Identify which cell holds the provided text, then report its (X, Y) central coordinate. 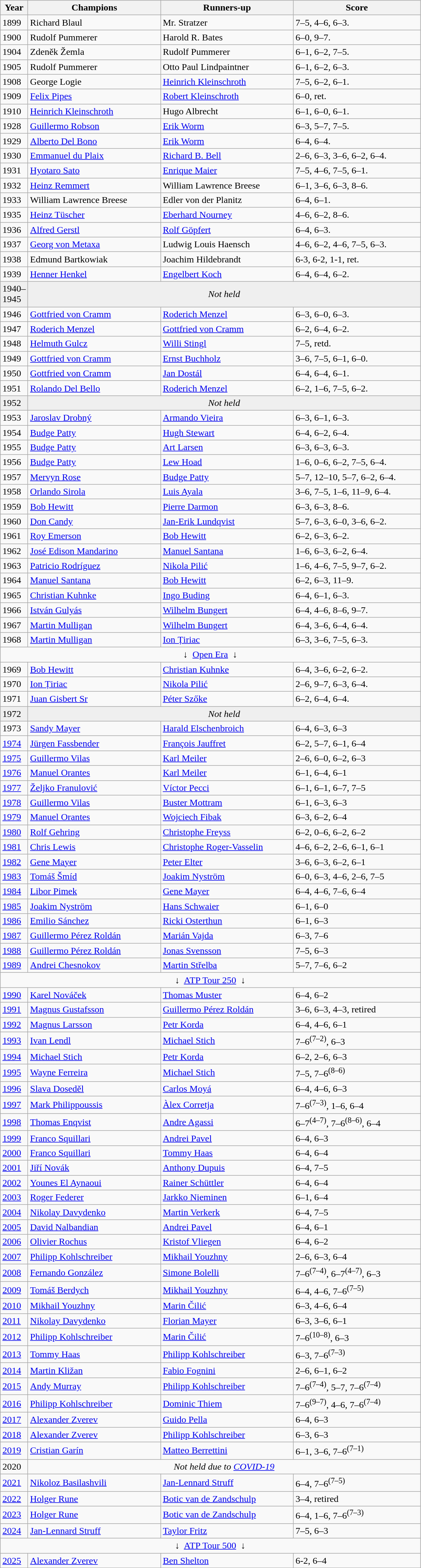
1997 (14, 1105)
Andy Murray (94, 1386)
Engelbert Koch (227, 274)
6–2, 6–3, 6–2. (357, 536)
4–6, 6–2, 8–6. (357, 215)
2012 (14, 1337)
Eberhard Nourney (227, 215)
1966 (14, 610)
Jaroslav Drobný (94, 418)
Ingo Buding (227, 595)
5–7, 6–3, 6–0, 3–6, 6–2. (357, 521)
2005 (14, 1227)
6–2, 6–3, 11–9. (357, 580)
3–6, 6–3, 6–2, 6–1 (357, 862)
1999 (14, 1138)
6–0, 9–7. (357, 37)
Libor Pimek (94, 891)
1993 (14, 1040)
1985 (14, 906)
1984 (14, 891)
2015 (14, 1386)
Lew Hoad (227, 462)
2011 (14, 1321)
Edler von der Planitz (227, 200)
Karel Nováček (94, 995)
6–4, 3–6, 6–2, 6–2. (357, 669)
2–6, 6–3, 6–4 (357, 1257)
Patricio Rodríguez (94, 566)
Helmuth Gulcz (94, 344)
Jonas Svensson (227, 951)
6–3, 5–7, 7–5. (357, 126)
Jiří Novák (94, 1168)
Wojciech Fibak (227, 817)
6-3, 6-2, 1-1, ret. (357, 259)
2023 (14, 1515)
1980 (14, 832)
6–4, 4–6, 7–6(7–5) (357, 1290)
1994 (14, 1057)
1–6, 6–3, 6–2, 6–4. (357, 551)
1978 (14, 802)
6–4, 6–1 (357, 1227)
Florian Mayer (227, 1321)
David Nalbandian (94, 1227)
Àlex Corretja (227, 1105)
2024 (14, 1531)
6–3, 6–3, 8–6. (357, 507)
Magnus Gustafsson (94, 1010)
George Logie (94, 82)
7–5, 6–2, 6–1. (357, 82)
7–5, 4–6, 6–3. (357, 23)
Harold R. Bates (227, 37)
Pierre Darmon (227, 507)
2001 (14, 1168)
Martin Kližan (94, 1370)
1974 (14, 743)
1995 (14, 1073)
6–1, 6–0 (357, 906)
2019 (14, 1451)
1951 (14, 388)
6–4, 4–6, 6–1 (357, 1024)
6–4, 4–6, 7–6, 6–4 (357, 891)
1990 (14, 995)
Jan-Erik Lundqvist (227, 521)
Runners-up (227, 8)
6–4, 3–6, 6–4, 6–4. (357, 625)
Henner Henkel (94, 274)
1992 (14, 1024)
Andre Agassi (227, 1122)
1989 (14, 965)
Wayne Ferreira (94, 1073)
1928 (14, 126)
1991 (14, 1010)
Willi Stingl (227, 344)
7–5, 4–6, 7–5, 6–1. (357, 170)
4–6, 6–2, 4–6, 7–5, 6–3. (357, 245)
1996 (14, 1089)
6–3, 3–6, 7–5, 6–3. (357, 640)
Olivier Rochus (94, 1242)
Robert Kleinschroth (227, 96)
7–6(7–4), 5–7, 7–6(7–4) (357, 1386)
6–2, 6–4, 6–4. (357, 699)
2020 (14, 1467)
Don Candy (94, 521)
Christophe Roger-Vasselin (227, 847)
7–5, retd. (357, 344)
2003 (14, 1197)
Tomáš Šmíd (94, 876)
Thomas Enqvist (94, 1122)
6–7(4–7), 7–6(8–6), 6–4 (357, 1122)
Rainer Schüttler (227, 1183)
1961 (14, 536)
1952 (14, 403)
2–6, 9–7, 6–3, 6–4. (357, 684)
Nikoloz Basilashvili (94, 1483)
1953 (14, 418)
Ernst Buchholz (227, 358)
Hyotaro Sato (94, 170)
3–4, retired (357, 1499)
Richard Blaul (94, 23)
1930 (14, 156)
Fabio Fognini (227, 1370)
1988 (14, 951)
↓ Open Era ↓ (210, 654)
1968 (14, 640)
Thomas Muster (227, 995)
Hugh Stewart (227, 433)
Slava Doseděl (94, 1089)
2006 (14, 1242)
István Gulyás (94, 610)
5–7, 12–10, 5–7, 6–2, 6–4. (357, 477)
Jan Dostál (227, 373)
Luis Ayala (227, 492)
Mr. Stratzer (227, 23)
1899 (14, 23)
2017 (14, 1419)
7–6(9–7), 4–6, 7–6(7–4) (357, 1404)
Zdeněk Žemla (94, 52)
Emilio Sánchez (94, 921)
6–1, 6–3, 6–3 (357, 802)
1931 (14, 170)
Peter Elter (227, 862)
Younes El Aynaoui (94, 1183)
2014 (14, 1370)
Ludwig Louis Haensch (227, 245)
6–0, ret. (357, 96)
6–1, 6–3 (357, 921)
6–2, 0–6, 6–2, 6–2 (357, 832)
1956 (14, 462)
6–3, 6–0, 6–3. (357, 314)
Kristof Vliegen (227, 1242)
2007 (14, 1257)
Simone Bolelli (227, 1273)
Ivan Lendl (94, 1040)
1950 (14, 373)
Ben Shelton (227, 1561)
1954 (14, 433)
Orlando Sirola (94, 492)
6–1, 3–6, 6–3, 8–6. (357, 185)
6–1, 6–0, 6–1. (357, 111)
6–4, 4–6, 8–6, 9–7. (357, 610)
2–6, 6–3, 3–6, 6–2, 6–4. (357, 156)
1981 (14, 847)
6–2, 2–6, 6–3 (357, 1057)
Guido Pella (227, 1419)
6–1, 6–1, 6–7, 7–5 (357, 788)
2009 (14, 1290)
1–6, 0–6, 6–2, 7–5, 6–4. (357, 462)
Champions (94, 8)
6–3, 6–1, 6–3. (357, 418)
6–3, 6–3, 6–3. (357, 448)
2002 (14, 1183)
1983 (14, 876)
1929 (14, 141)
Not held due to COVID-19 (224, 1467)
1940–1945 (14, 294)
1948 (14, 344)
1–6, 4–6, 7–5, 9–7, 6–2. (357, 566)
2–6, 6–1, 6–2 (357, 1370)
1967 (14, 625)
1935 (14, 215)
Jarkko Nieminen (227, 1197)
1975 (14, 758)
Roger Federer (94, 1197)
6–4, 6–1. (357, 200)
1965 (14, 595)
1963 (14, 566)
1949 (14, 358)
1971 (14, 699)
6–4, 1–6, 7–6(7–3) (357, 1515)
1910 (14, 111)
Heinz Tüscher (94, 215)
6–4, 6–4, 6–2. (357, 274)
Art Larsen (227, 448)
6–1, 6–4 (357, 1197)
Željko Franulović (94, 788)
Roy Emerson (94, 536)
1908 (14, 82)
7–6(7–4), 6–7(4–7), 6–3 (357, 1273)
Edmund Bartkowiak (94, 259)
7–6(10–8), 6–3 (357, 1337)
5–7, 7–6, 6–2 (357, 965)
1959 (14, 507)
6–4, 6–3, 6–3 (357, 729)
Víctor Pecci (227, 788)
1964 (14, 580)
Enrique Maier (227, 170)
6–4, 6–4, 6–1. (357, 373)
1972 (14, 714)
1986 (14, 921)
Mervyn Rose (94, 477)
Felix Pipes (94, 96)
Hans Schwaier (227, 906)
6–1, 6–4, 6–1 (357, 773)
Dominic Thiem (227, 1404)
1982 (14, 862)
Ricki Osterthun (227, 921)
1960 (14, 521)
Sandy Mayer (94, 729)
1933 (14, 200)
1976 (14, 773)
3–6, 7–5, 1–6, 11–9, 6–4. (357, 492)
Armando Vieira (227, 418)
1938 (14, 259)
Alfred Gerstl (94, 230)
1958 (14, 492)
José Edison Mandarino (94, 551)
Georg von Metaxa (94, 245)
6–1, 6–2, 7–5. (357, 52)
1977 (14, 788)
6–2, 6–4, 6–2. (357, 329)
Otto Paul Lindpaintner (227, 67)
6-2, 6–4 (357, 1561)
Emmanuel du Plaix (94, 156)
Joachim Hildebrandt (227, 259)
Guillermo Robson (94, 126)
7–5, 7–6(8–6) (357, 1073)
Heinz Remmert (94, 185)
1932 (14, 185)
6–4, 6–2, 6–4. (357, 433)
1987 (14, 936)
7–6(7–2), 6–3 (357, 1040)
4–6, 6–2, 2–6, 6–1, 6–1 (357, 847)
6–0, 6–3, 4–6, 2–6, 7–5 (357, 876)
7–6(7–3), 1–6, 6–4 (357, 1105)
2–6, 6–0, 6–2, 6–3 (357, 758)
2025 (14, 1561)
6–4, 7–6(7–5) (357, 1483)
6–4, 6–4. (357, 141)
6–2, 1–6, 7–5, 6–2. (357, 388)
6–4, 4–6, 6–3 (357, 1089)
1957 (14, 477)
Year (14, 8)
2022 (14, 1499)
1955 (14, 448)
Taylor Fritz (227, 1531)
2004 (14, 1212)
1979 (14, 817)
Carlos Moyá (227, 1089)
Alberto Del Bono (94, 141)
Tomáš Berdych (94, 1290)
Score (357, 8)
Harald Elschenbroich (227, 729)
1969 (14, 669)
Rolando Del Bello (94, 388)
Hugo Albrecht (227, 111)
1973 (14, 729)
Magnus Larsson (94, 1024)
1947 (14, 329)
1970 (14, 684)
↓ ATP Tour 250 ↓ (210, 980)
Anthony Dupuis (227, 1168)
François Jauffret (227, 743)
Cristian Garín (94, 1451)
6–4, 6–3. (357, 230)
2021 (14, 1483)
6–1, 6–2, 6–3. (357, 67)
Mark Philippoussis (94, 1105)
6–3, 4–6, 6–4 (357, 1306)
6–3, 7–6 (357, 936)
Chris Lewis (94, 847)
Juan Gisbert Sr (94, 699)
Martin Střelba (227, 965)
1962 (14, 551)
1904 (14, 52)
Richard B. Bell (227, 156)
6–4, 6–1, 6–3. (357, 595)
Marián Vajda (227, 936)
6–3, 6–2, 6–4 (357, 817)
1998 (14, 1122)
6–2, 5–7, 6–1, 6–4 (357, 743)
2018 (14, 1435)
Martin Verkerk (227, 1212)
2010 (14, 1306)
2016 (14, 1404)
Rolf Göpfert (227, 230)
Rolf Gehring (94, 832)
1905 (14, 67)
2013 (14, 1355)
3–6, 6–3, 4–3, retired (357, 1010)
Andrei Chesnokov (94, 965)
Péter Szőke (227, 699)
6–3, 6–3 (357, 1435)
2000 (14, 1153)
1937 (14, 245)
6–1, 3–6, 7–6(7–1) (357, 1451)
1900 (14, 37)
Fernando González (94, 1273)
Christophe Freyss (227, 832)
2008 (14, 1273)
3–6, 7–5, 6–1, 6–0. (357, 358)
Buster Mottram (227, 802)
1936 (14, 230)
↓ ATP Tour 500 ↓ (210, 1545)
6–3, 7–6(7–3) (357, 1355)
6–3, 3–6, 6–1 (357, 1321)
1946 (14, 314)
Jürgen Fassbender (94, 743)
Matteo Berrettini (227, 1451)
1909 (14, 96)
1939 (14, 274)
